Locate the cell with the specified text and output its [X, Y] center coordinate. 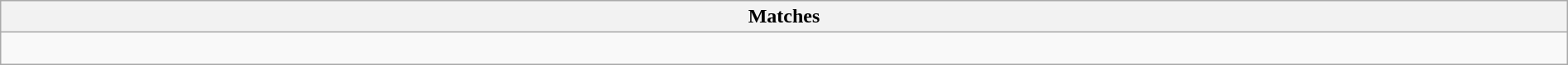
Matches [784, 17]
